Capture the cell that displays the provided text and extract its [x, y] central coordinate. 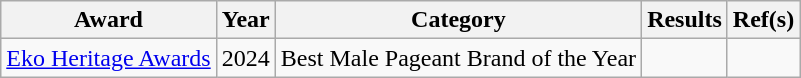
Year [246, 20]
Best Male Pageant Brand of the Year [458, 58]
Ref(s) [763, 20]
2024 [246, 58]
Category [458, 20]
Results [685, 20]
Award [108, 20]
Eko Heritage Awards [108, 58]
